Output the [X, Y] coordinate of the center of the cell containing the given text.  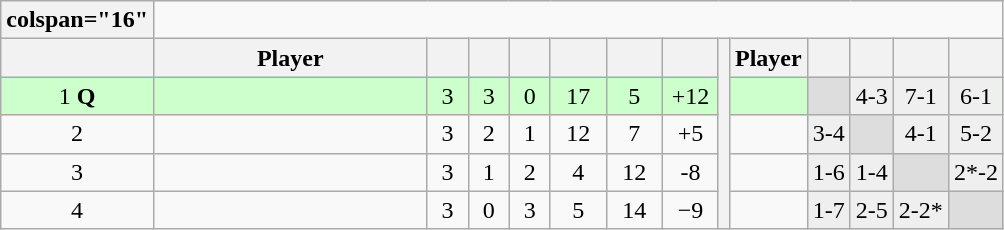
7 [634, 134]
−9 [690, 210]
2-2* [920, 210]
+12 [690, 96]
-8 [690, 172]
2*-2 [976, 172]
14 [634, 210]
1-6 [828, 172]
6-1 [976, 96]
1 Q [78, 96]
2-5 [872, 210]
+5 [690, 134]
colspan="16" [78, 20]
1-4 [872, 172]
4-1 [920, 134]
7-1 [920, 96]
17 [578, 96]
1-7 [828, 210]
3-4 [828, 134]
5-2 [976, 134]
4-3 [872, 96]
